Provide the [X, Y] coordinate of the cell's center where the given text is located.  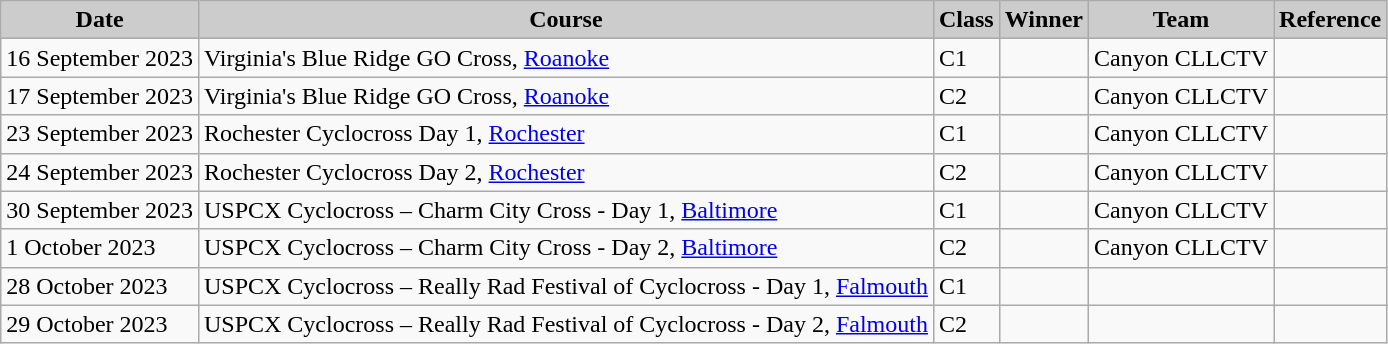
28 October 2023 [100, 286]
Class [966, 20]
Date [100, 20]
Team [1182, 20]
USPCX Cyclocross – Really Rad Festival of Cyclocross - Day 2, Falmouth [566, 324]
Rochester Cyclocross Day 1, Rochester [566, 134]
30 September 2023 [100, 210]
USPCX Cyclocross – Charm City Cross - Day 1, Baltimore [566, 210]
Course [566, 20]
1 October 2023 [100, 248]
Reference [1330, 20]
USPCX Cyclocross – Charm City Cross - Day 2, Baltimore [566, 248]
Rochester Cyclocross Day 2, Rochester [566, 172]
16 September 2023 [100, 58]
17 September 2023 [100, 96]
24 September 2023 [100, 172]
USPCX Cyclocross – Really Rad Festival of Cyclocross - Day 1, Falmouth [566, 286]
Winner [1044, 20]
23 September 2023 [100, 134]
29 October 2023 [100, 324]
